Return the [x, y] coordinate for the center point of the cell that contains the specified text.  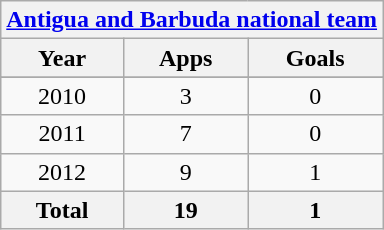
3 [185, 96]
9 [185, 172]
Total [62, 210]
Antigua and Barbuda national team [192, 20]
2011 [62, 134]
2010 [62, 96]
Apps [185, 58]
19 [185, 210]
Goals [316, 58]
2012 [62, 172]
7 [185, 134]
Year [62, 58]
